Return [X, Y] of the center of cell containing provided text 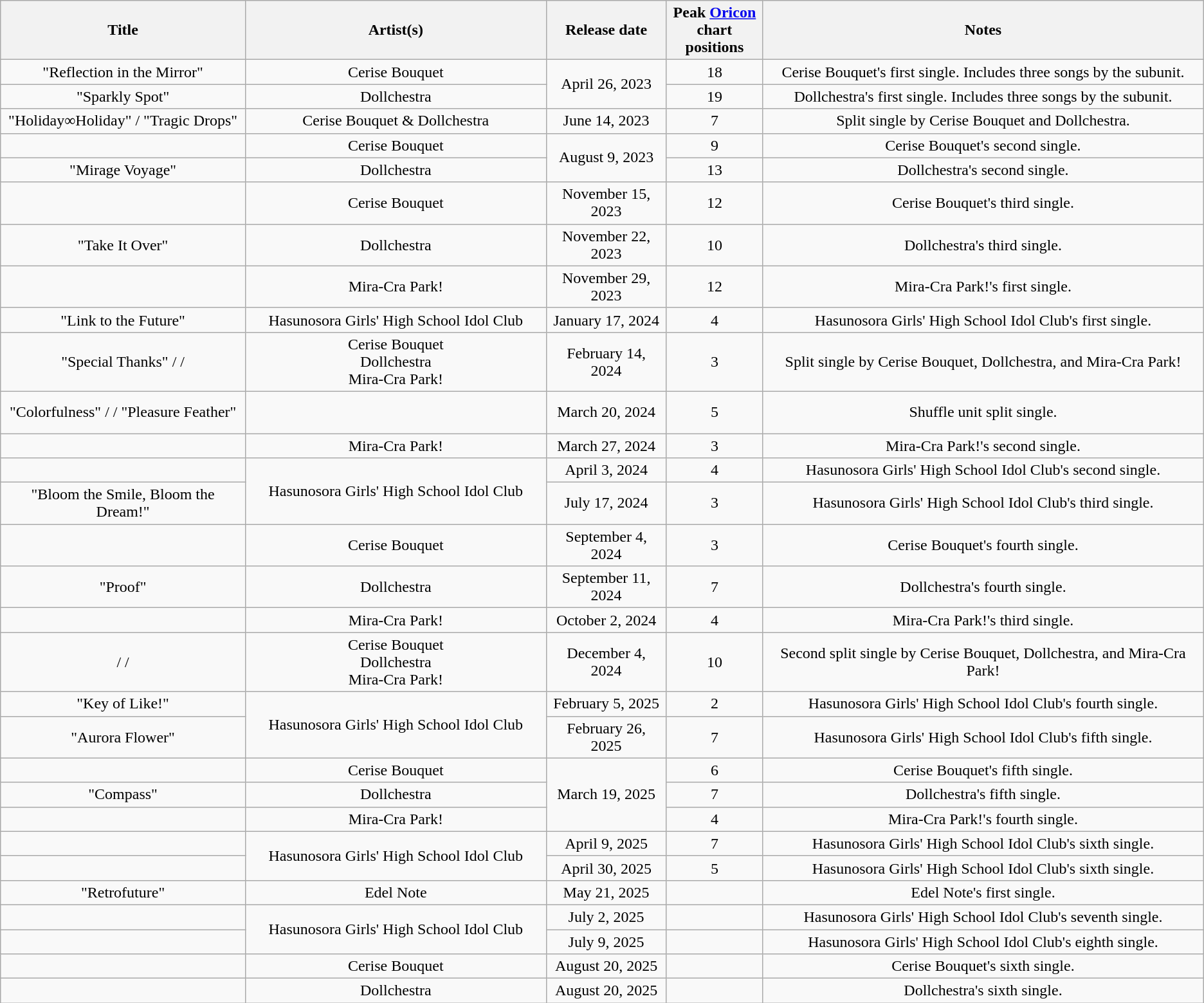
May 21, 2025 [606, 892]
"Reflection in the Mirror" [123, 72]
Dollchestra's fourth single. [983, 587]
Notes [983, 30]
Hasunosora Girls' High School Idol Club's eighth single. [983, 941]
March 20, 2024 [606, 412]
"Mirage Voyage" [123, 170]
Hasunosora Girls' High School Idol Club's first single. [983, 320]
2 [715, 704]
"Take It Over" [123, 244]
January 17, 2024 [606, 320]
Second split single by Cerise Bouquet, Dollchestra, and Mira-Cra Park! [983, 662]
"Sparkly Spot" [123, 97]
Split single by Cerise Bouquet, Dollchestra, and Mira-Cra Park! [983, 362]
"Proof" [123, 587]
April 26, 2023 [606, 84]
April 3, 2024 [606, 470]
Mira-Cra Park!'s second single. [983, 446]
9 [715, 145]
"Special Thanks" / / [123, 362]
Mira-Cra Park!'s third single. [983, 620]
Cerise Bouquet's fourth single. [983, 546]
Dollchestra's sixth single. [983, 991]
"Key of Like!" [123, 704]
"Holiday∞Holiday" / "Tragic Drops" [123, 121]
November 15, 2023 [606, 203]
July 9, 2025 [606, 941]
Edel Note [396, 892]
Hasunosora Girls' High School Idol Club's seventh single. [983, 917]
November 29, 2023 [606, 287]
Mira-Cra Park!'s first single. [983, 287]
Dollchestra's second single. [983, 170]
13 [715, 170]
April 9, 2025 [606, 843]
Edel Note's first single. [983, 892]
"Bloom the Smile, Bloom the Dream!" [123, 503]
Cerise Bouquet's second single. [983, 145]
June 14, 2023 [606, 121]
Hasunosora Girls' High School Idol Club's second single. [983, 470]
July 2, 2025 [606, 917]
Title [123, 30]
Hasunosora Girls' High School Idol Club's fourth single. [983, 704]
"Compass" [123, 795]
Release date [606, 30]
July 17, 2024 [606, 503]
Mira-Cra Park!'s fourth single. [983, 819]
February 26, 2025 [606, 737]
"Colorfulness" / / "Pleasure Feather" [123, 412]
Cerise Bouquet's first single. Includes three songs by the subunit. [983, 72]
October 2, 2024 [606, 620]
November 22, 2023 [606, 244]
Cerise Bouquet's sixth single. [983, 966]
Peak Oriconchart positions [715, 30]
"Aurora Flower" [123, 737]
Split single by Cerise Bouquet and Dollchestra. [983, 121]
Cerise Bouquet's fifth single. [983, 770]
19 [715, 97]
April 30, 2025 [606, 868]
Dollchestra's first single. Includes three songs by the subunit. [983, 97]
Cerise Bouquet & Dollchestra [396, 121]
February 5, 2025 [606, 704]
"Retrofuture" [123, 892]
August 9, 2023 [606, 158]
February 14, 2024 [606, 362]
Dollchestra's third single. [983, 244]
Artist(s) [396, 30]
September 4, 2024 [606, 546]
6 [715, 770]
Hasunosora Girls' High School Idol Club's third single. [983, 503]
Cerise Bouquet's third single. [983, 203]
September 11, 2024 [606, 587]
/ / [123, 662]
Dollchestra's fifth single. [983, 795]
March 27, 2024 [606, 446]
Hasunosora Girls' High School Idol Club's fifth single. [983, 737]
March 19, 2025 [606, 795]
"Link to the Future" [123, 320]
December 4, 2024 [606, 662]
Shuffle unit split single. [983, 412]
18 [715, 72]
